Pinpoint the cell where the given text exists, returning its [x, y] midpoint coordinate. 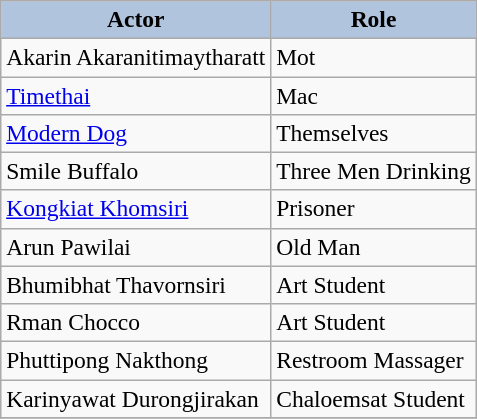
Akarin Akaranitimaytharatt [136, 57]
Rman Chocco [136, 322]
Phuttipong Nakthong [136, 360]
Actor [136, 19]
Kongkiat Khomsiri [136, 209]
Modern Dog [136, 133]
Themselves [374, 133]
Old Man [374, 247]
Three Men Drinking [374, 171]
Prisoner [374, 209]
Role [374, 19]
Mac [374, 95]
Timethai [136, 95]
Mot [374, 57]
Smile Buffalo [136, 171]
Chaloemsat Student [374, 398]
Arun Pawilai [136, 247]
Karinyawat Durongjirakan [136, 398]
Restroom Massager [374, 360]
Bhumibhat Thavornsiri [136, 285]
